Extract the [x, y] coordinate from the center of the cell holding the provided text.  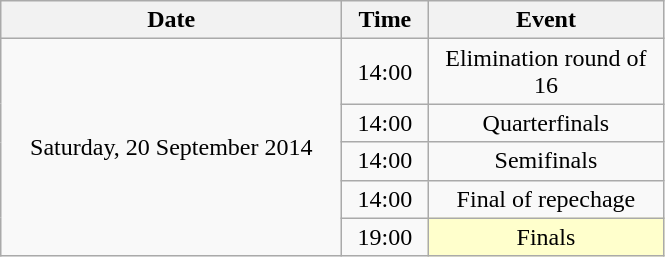
19:00 [385, 237]
Saturday, 20 September 2014 [172, 148]
Event [546, 20]
Time [385, 20]
Quarterfinals [546, 123]
Elimination round of 16 [546, 72]
Semifinals [546, 161]
Date [172, 20]
Finals [546, 237]
Final of repechage [546, 199]
